Scan for the cell matching the given text and deliver its [x, y] coordinate at center. 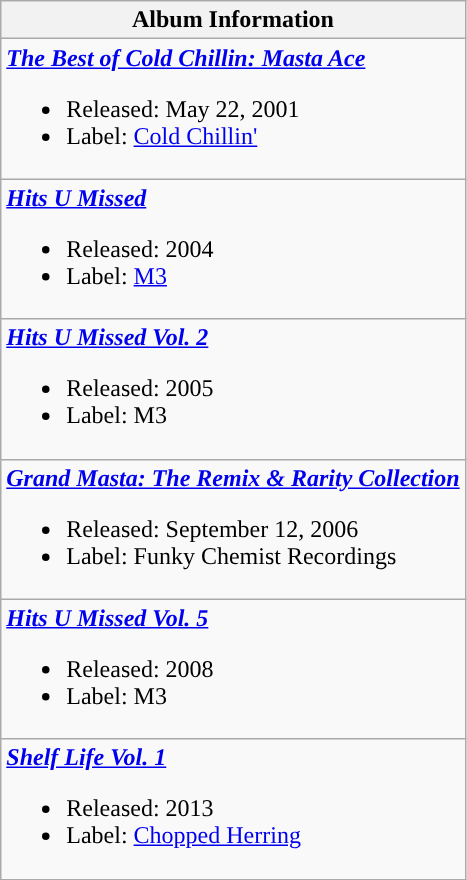
Shelf Life Vol. 1Released: 2013Label: Chopped Herring [233, 809]
Album Information [233, 20]
Hits U Missed Vol. 2Released: 2005Label: M3 [233, 389]
Hits U Missed Vol. 5Released: 2008Label: M3 [233, 669]
Hits U MissedReleased: 2004Label: M3 [233, 249]
Grand Masta: The Remix & Rarity CollectionReleased: September 12, 2006Label: Funky Chemist Recordings [233, 529]
The Best of Cold Chillin: Masta AceReleased: May 22, 2001Label: Cold Chillin' [233, 109]
